Locate the cell with the specified text and output its [X, Y] center coordinate. 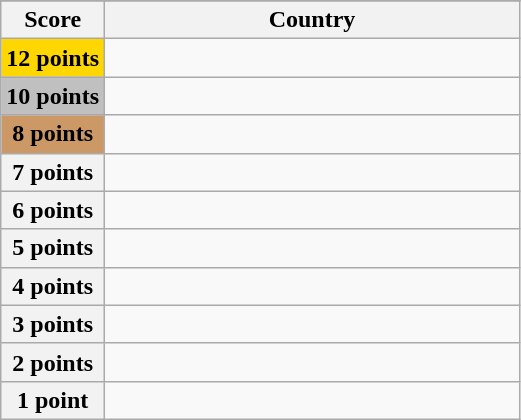
Country [312, 20]
Score [53, 20]
3 points [53, 324]
4 points [53, 286]
12 points [53, 58]
5 points [53, 248]
1 point [53, 400]
7 points [53, 172]
10 points [53, 96]
2 points [53, 362]
6 points [53, 210]
8 points [53, 134]
